Output the [X, Y] coordinate of the center of the cell containing the given text.  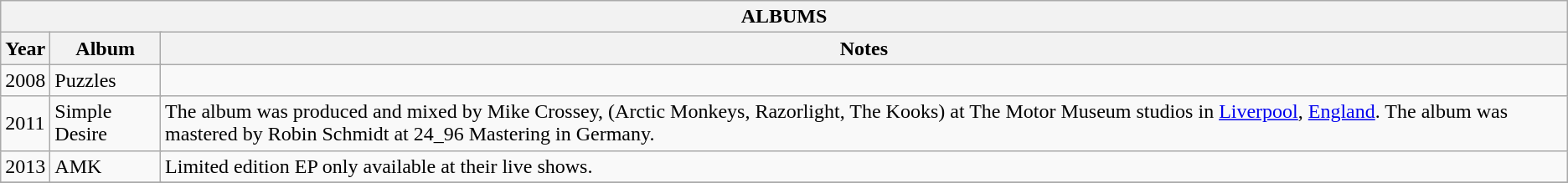
2013 [25, 166]
Simple Desire [106, 124]
Puzzles [106, 80]
Album [106, 48]
2011 [25, 124]
2008 [25, 80]
Notes [864, 48]
Limited edition EP only available at their live shows. [864, 166]
ALBUMS [784, 17]
AMK [106, 166]
Year [25, 48]
